Pinpoint the cell where the given text exists, returning its (X, Y) midpoint coordinate. 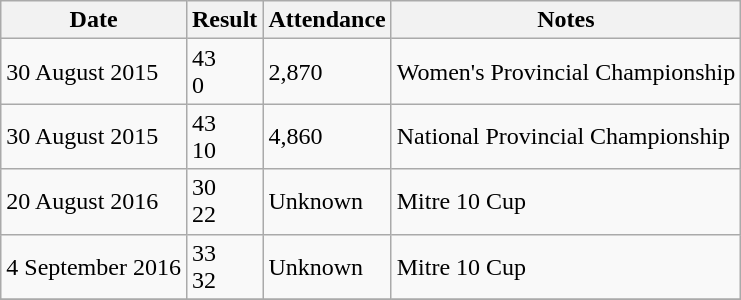
Women's Provincial Championship (566, 72)
4 September 2016 (94, 266)
Result (224, 20)
43 0 (224, 72)
30 22 (224, 202)
Date (94, 20)
43 10 (224, 136)
2,870 (327, 72)
National Provincial Championship (566, 136)
4,860 (327, 136)
Notes (566, 20)
33 32 (224, 266)
20 August 2016 (94, 202)
Attendance (327, 20)
